Return (X, Y) of the center of cell containing provided text 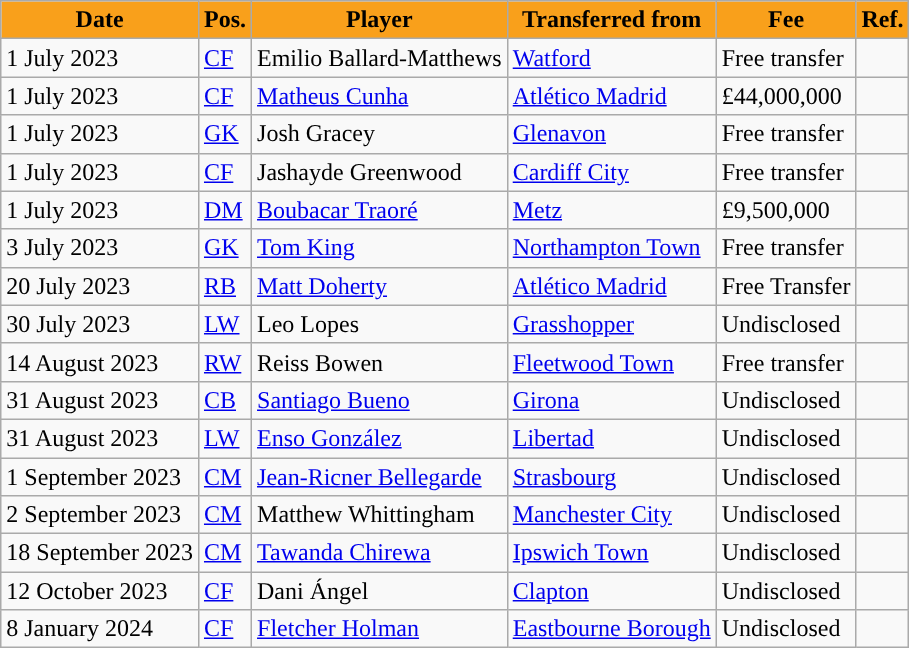
Free Transfer (786, 286)
Grasshopper (612, 324)
8 January 2024 (100, 629)
Date (100, 20)
Manchester City (612, 515)
Metz (612, 210)
Strasbourg (612, 477)
RB (224, 286)
Santiago Bueno (380, 400)
Fee (786, 20)
Tom King (380, 248)
Emilio Ballard-Matthews (380, 58)
Jean-Ricner Bellegarde (380, 477)
Pos. (224, 20)
Enso González (380, 438)
Boubacar Traoré (380, 210)
DM (224, 210)
2 September 2023 (100, 515)
Libertad (612, 438)
£9,500,000 (786, 210)
Cardiff City (612, 172)
Matthew Whittingham (380, 515)
CB (224, 400)
3 July 2023 (100, 248)
Transferred from (612, 20)
Glenavon (612, 134)
Ref. (882, 20)
12 October 2023 (100, 591)
Leo Lopes (380, 324)
14 August 2023 (100, 362)
30 July 2023 (100, 324)
Clapton (612, 591)
Josh Gracey (380, 134)
Dani Ángel (380, 591)
Fletcher Holman (380, 629)
Eastbourne Borough (612, 629)
Fleetwood Town (612, 362)
Tawanda Chirewa (380, 553)
Reiss Bowen (380, 362)
Watford (612, 58)
18 September 2023 (100, 553)
Jashayde Greenwood (380, 172)
Matt Doherty (380, 286)
20 July 2023 (100, 286)
Player (380, 20)
Matheus Cunha (380, 96)
RW (224, 362)
Ipswich Town (612, 553)
£44,000,000 (786, 96)
Girona (612, 400)
1 September 2023 (100, 477)
Northampton Town (612, 248)
